Search for the cell housing the specified text and yield its (X, Y) center coordinate. 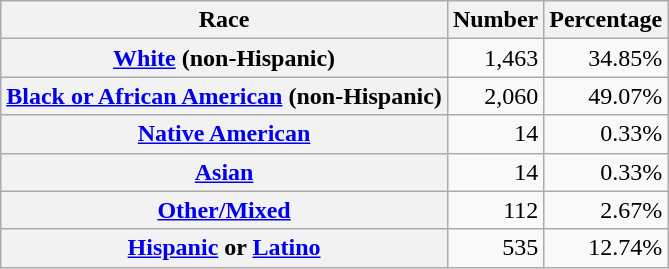
49.07% (606, 96)
34.85% (606, 58)
Native American (224, 134)
2,060 (495, 96)
Percentage (606, 20)
Hispanic or Latino (224, 248)
Other/Mixed (224, 210)
112 (495, 210)
1,463 (495, 58)
Asian (224, 172)
Black or African American (non-Hispanic) (224, 96)
Race (224, 20)
2.67% (606, 210)
White (non-Hispanic) (224, 58)
535 (495, 248)
12.74% (606, 248)
Number (495, 20)
